Identify which cell holds the provided text, then report its [x, y] central coordinate. 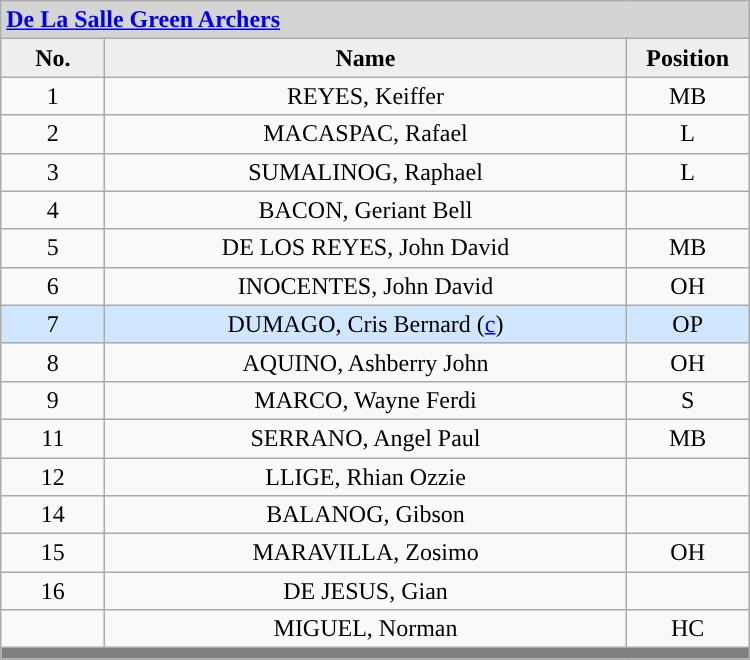
3 [53, 172]
MARAVILLA, Zosimo [366, 553]
8 [53, 362]
6 [53, 286]
12 [53, 477]
16 [53, 591]
BACON, Geriant Bell [366, 210]
No. [53, 58]
DE LOS REYES, John David [366, 248]
DUMAGO, Cris Bernard (c) [366, 324]
14 [53, 515]
MACASPAC, Rafael [366, 134]
LLIGE, Rhian Ozzie [366, 477]
HC [688, 629]
SUMALINOG, Raphael [366, 172]
SERRANO, Angel Paul [366, 438]
De La Salle Green Archers [375, 20]
Name [366, 58]
2 [53, 134]
OP [688, 324]
REYES, Keiffer [366, 96]
11 [53, 438]
INOCENTES, John David [366, 286]
7 [53, 324]
MARCO, Wayne Ferdi [366, 400]
1 [53, 96]
Position [688, 58]
4 [53, 210]
5 [53, 248]
15 [53, 553]
S [688, 400]
AQUINO, Ashberry John [366, 362]
DE JESUS, Gian [366, 591]
9 [53, 400]
MIGUEL, Norman [366, 629]
BALANOG, Gibson [366, 515]
